Provide the [x, y] coordinate of the cell's center where the given text is located.  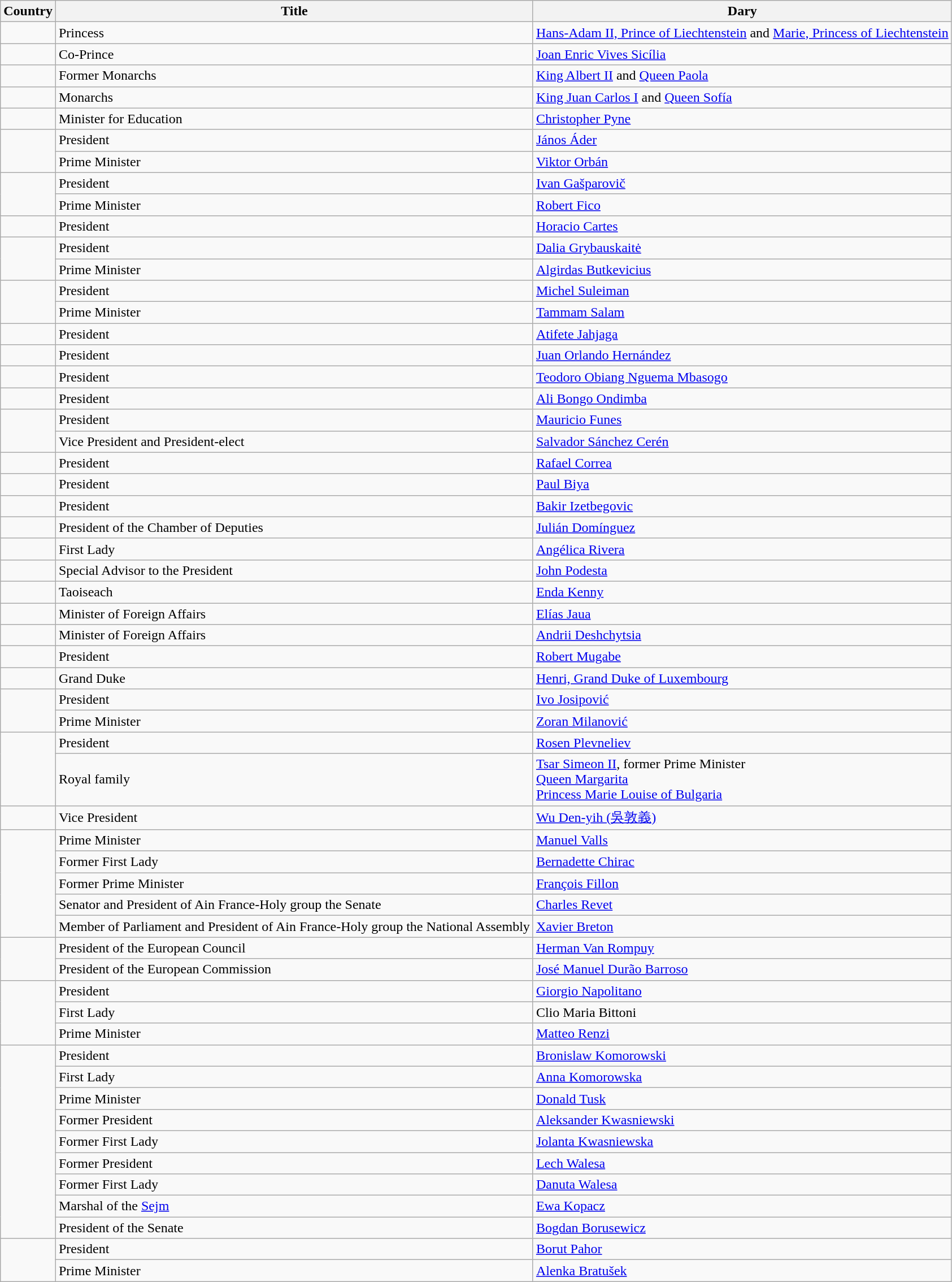
Country [28, 11]
John Podesta [742, 570]
President of the European Council [294, 948]
János Áder [742, 140]
Joan Enric Vives Sicília [742, 54]
Vice President and President-elect [294, 441]
Vice President [294, 817]
Ewa Kopacz [742, 1206]
Special Advisor to the President [294, 570]
Minister for Education [294, 119]
Julián Domínguez [742, 527]
Ivo Josipović [742, 700]
Rosen Plevneliev [742, 743]
Michel Suleiman [742, 291]
Algirdas Butkevicius [742, 270]
Matteo Renzi [742, 1034]
Viktor Orbán [742, 162]
Marshal of the Sejm [294, 1206]
Jolanta Kwasniewska [742, 1141]
Hans-Adam II, Prince of Liechtenstein and Marie, Princess of Liechtenstein [742, 33]
Taoiseach [294, 592]
Enda Kenny [742, 592]
Bogdan Borusewicz [742, 1228]
Bakir Izetbegovic [742, 506]
Aleksander Kwasniewski [742, 1120]
Robert Mugabe [742, 657]
José Manuel Durão Barroso [742, 969]
François Fillon [742, 883]
Grand Duke [294, 678]
President of the European Commission [294, 969]
Former Prime Minister [294, 883]
Robert Fico [742, 205]
Xavier Breton [742, 926]
Anna Komorowska [742, 1077]
Horacio Cartes [742, 226]
Giorgio Napolitano [742, 991]
Juan Orlando Hernández [742, 356]
Ivan Gašparovič [742, 183]
Paul Biya [742, 484]
Borut Pahor [742, 1249]
Bernadette Chirac [742, 862]
Clio Maria Bittoni [742, 1012]
Charles Revet [742, 905]
Elías Jaua [742, 613]
Alenka Bratušek [742, 1271]
Danuta Walesa [742, 1185]
Dary [742, 11]
Ali Bongo Ondimba [742, 399]
Rafael Correa [742, 463]
Teodoro Obiang Nguema Mbasogo [742, 377]
Member of Parliament and President of Ain France-Holy group the National Assembly [294, 926]
Manuel Valls [742, 841]
King Albert II and Queen Paola [742, 76]
Angélica Rivera [742, 549]
Christopher Pyne [742, 119]
Lech Walesa [742, 1163]
Monarchs [294, 97]
Tammam Salam [742, 313]
Donald Tusk [742, 1098]
President of the Senate [294, 1228]
Princess [294, 33]
Tsar Simeon II, former Prime MinisterQueen Margarita Princess Marie Louise of Bulgaria [742, 779]
Andrii Deshchytsia [742, 635]
Zoran Milanović [742, 721]
Former Monarchs [294, 76]
Salvador Sánchez Cerén [742, 441]
Henri, Grand Duke of Luxembourg [742, 678]
President of the Chamber of Deputies [294, 527]
Atifete Jahjaga [742, 334]
Wu Den-yih (吳敦義) [742, 817]
Herman Van Rompuy [742, 948]
King Juan Carlos I and Queen Sofía [742, 97]
Senator and President of Ain France-Holy group the Senate [294, 905]
Dalia Grybauskaitė [742, 248]
Co-Prince [294, 54]
Mauricio Funes [742, 420]
Royal family [294, 779]
Bronislaw Komorowski [742, 1055]
Title [294, 11]
